Search for the cell housing the specified text and yield its (x, y) center coordinate. 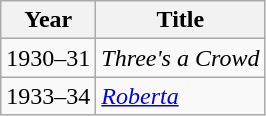
Roberta (180, 96)
1933–34 (48, 96)
Title (180, 20)
1930–31 (48, 58)
Year (48, 20)
Three's a Crowd (180, 58)
